Provide the (x, y) coordinate of the cell's center where the given text is located.  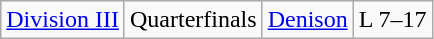
Quarterfinals (193, 20)
Division III (63, 20)
L 7–17 (392, 20)
Denison (308, 20)
